Capture the cell that displays the provided text and extract its [x, y] central coordinate. 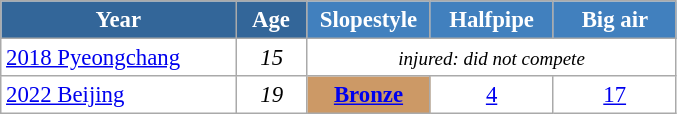
4 [492, 95]
Big air [614, 20]
2022 Beijing [119, 95]
17 [614, 95]
15 [272, 58]
2018 Pyeongchang [119, 58]
Slopestyle [368, 20]
19 [272, 95]
Age [272, 20]
Halfpipe [492, 20]
Bronze [368, 95]
Year [119, 20]
injured: did not compete [492, 58]
